Search for the cell housing the specified text and yield its (X, Y) center coordinate. 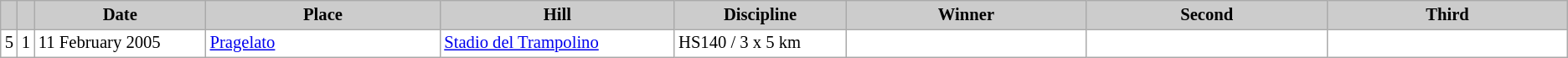
Hill (557, 14)
Winner (967, 14)
Pragelato (323, 43)
Date (121, 14)
Discipline (761, 14)
1 (26, 43)
Stadio del Trampolino (557, 43)
11 February 2005 (121, 43)
HS140 / 3 x 5 km (761, 43)
5 (9, 43)
Second (1206, 14)
Place (323, 14)
Third (1447, 14)
